Determine the (X, Y) coordinate at the center of the cell enclosing the given text.  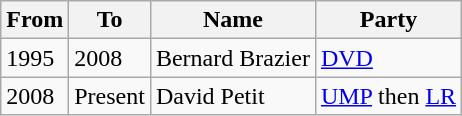
Bernard Brazier (232, 58)
UMP then LR (388, 96)
Name (232, 20)
From (35, 20)
DVD (388, 58)
To (110, 20)
1995 (35, 58)
David Petit (232, 96)
Party (388, 20)
Present (110, 96)
